Locate the cell with the specified text and output its [x, y] center coordinate. 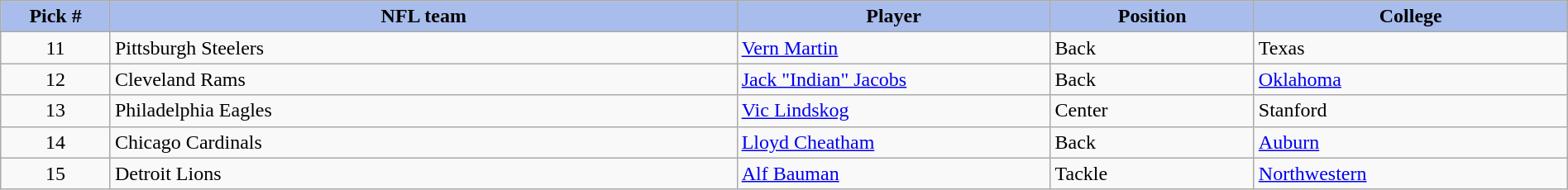
Oklahoma [1411, 79]
14 [56, 142]
Vic Lindskog [893, 111]
Stanford [1411, 111]
11 [56, 48]
Texas [1411, 48]
Tackle [1152, 173]
Auburn [1411, 142]
Detroit Lions [423, 173]
Northwestern [1411, 173]
Pick # [56, 17]
Cleveland Rams [423, 79]
Alf Bauman [893, 173]
NFL team [423, 17]
15 [56, 173]
College [1411, 17]
Philadelphia Eagles [423, 111]
Jack "Indian" Jacobs [893, 79]
Center [1152, 111]
Player [893, 17]
Vern Martin [893, 48]
Lloyd Cheatham [893, 142]
Pittsburgh Steelers [423, 48]
12 [56, 79]
13 [56, 111]
Position [1152, 17]
Chicago Cardinals [423, 142]
